Return [X, Y] of the center of cell containing provided text 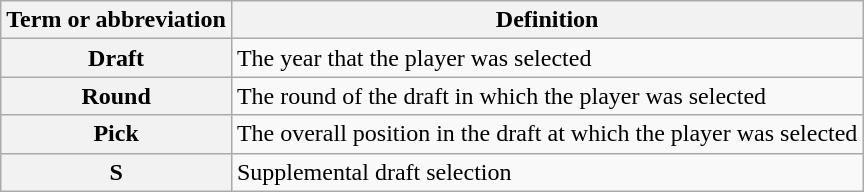
S [116, 172]
Draft [116, 58]
Pick [116, 134]
The overall position in the draft at which the player was selected [547, 134]
The year that the player was selected [547, 58]
The round of the draft in which the player was selected [547, 96]
Definition [547, 20]
Term or abbreviation [116, 20]
Round [116, 96]
Supplemental draft selection [547, 172]
